Pinpoint the cell where the given text exists, returning its (x, y) midpoint coordinate. 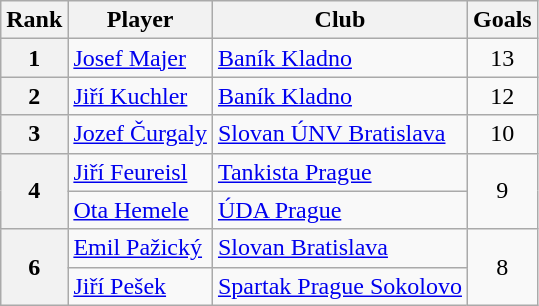
4 (34, 191)
Ota Hemele (140, 210)
Spartak Prague Sokolovo (340, 286)
Jozef Čurgaly (140, 134)
Josef Majer (140, 58)
Rank (34, 20)
1 (34, 58)
Slovan Bratislava (340, 248)
6 (34, 267)
3 (34, 134)
2 (34, 96)
Player (140, 20)
Jiří Feureisl (140, 172)
8 (502, 267)
Jiří Pešek (140, 286)
Goals (502, 20)
12 (502, 96)
Jiří Kuchler (140, 96)
Tankista Prague (340, 172)
Slovan ÚNV Bratislava (340, 134)
Club (340, 20)
10 (502, 134)
ÚDA Prague (340, 210)
Emil Pažický (140, 248)
13 (502, 58)
9 (502, 191)
